Return (X, Y) of the center of cell containing provided text 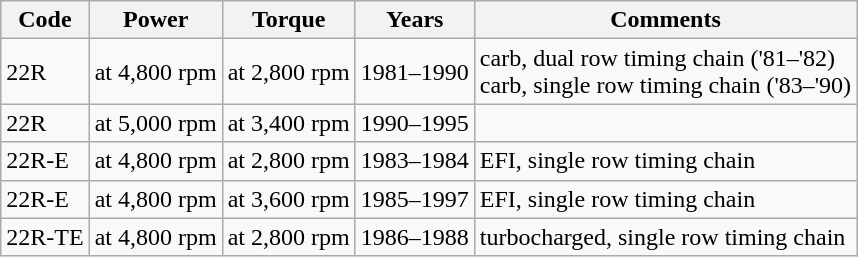
1990–1995 (414, 123)
carb, dual row timing chain ('81–'82)carb, single row timing chain ('83–'90) (665, 72)
turbocharged, single row timing chain (665, 237)
Power (156, 20)
1981–1990 (414, 72)
1985–1997 (414, 199)
Torque (288, 20)
1983–1984 (414, 161)
1986–1988 (414, 237)
at 5,000 rpm (156, 123)
22R-TE (45, 237)
Years (414, 20)
Code (45, 20)
at 3,600 rpm (288, 199)
at 3,400 rpm (288, 123)
Comments (665, 20)
